Capture the cell that displays the provided text and extract its [x, y] central coordinate. 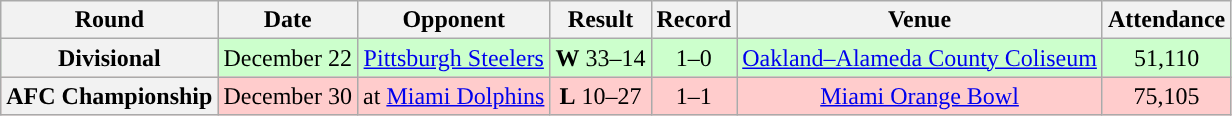
Result [600, 20]
Divisional [110, 58]
Date [288, 20]
at Miami Dolphins [454, 96]
December 30 [288, 96]
Record [694, 20]
Miami Orange Bowl [920, 96]
AFC Championship [110, 96]
Attendance [1166, 20]
Opponent [454, 20]
1–0 [694, 58]
75,105 [1166, 96]
1–1 [694, 96]
51,110 [1166, 58]
Venue [920, 20]
W 33–14 [600, 58]
Oakland–Alameda County Coliseum [920, 58]
Round [110, 20]
L 10–27 [600, 96]
December 22 [288, 58]
Pittsburgh Steelers [454, 58]
